Find where the given text appears and provide that cell's center as [X, Y] coordinate. 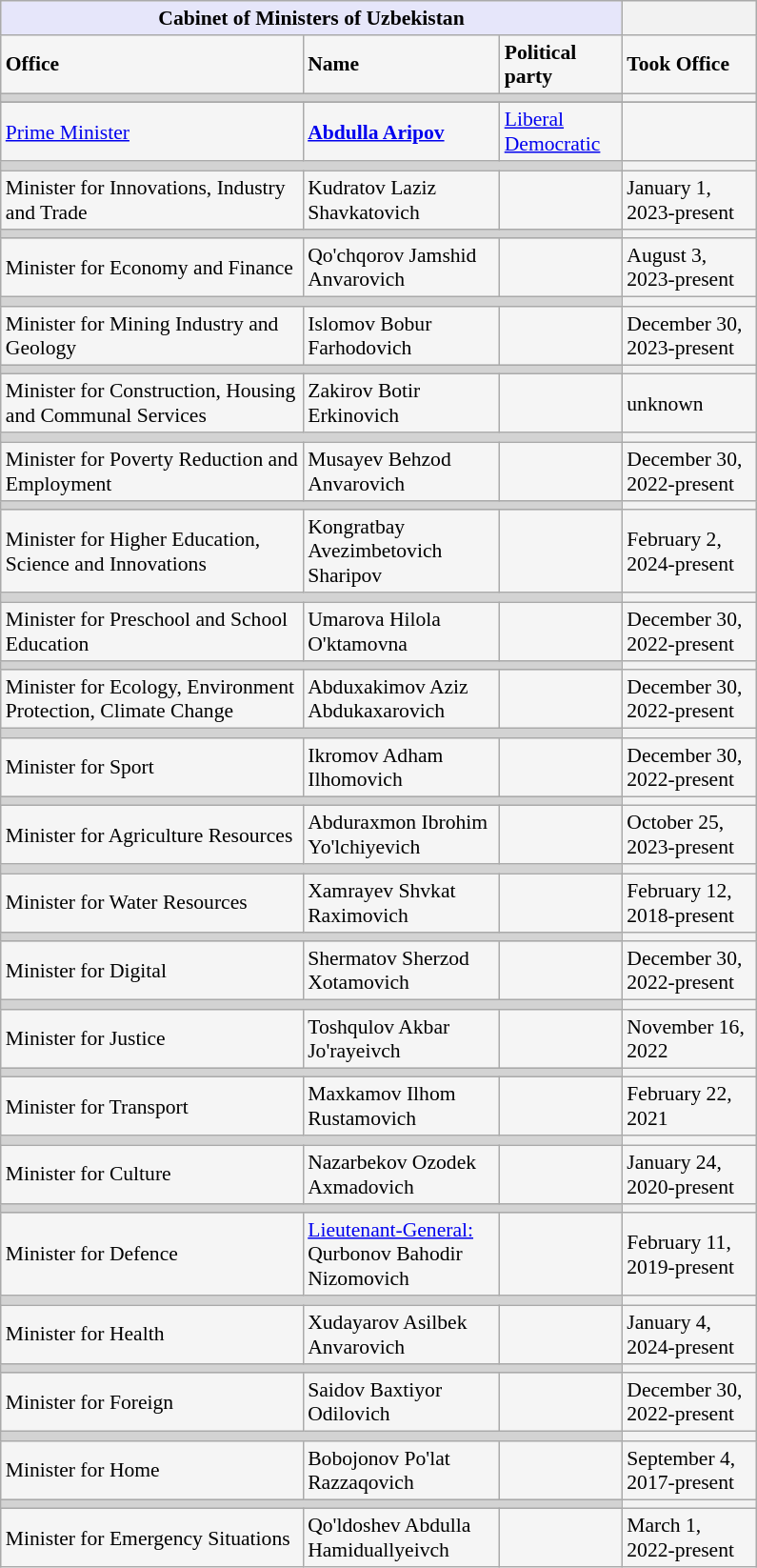
Toshqulov Akbar Jo'rayeivch [402, 1038]
Xamrayev Shvkat Raximovich [402, 903]
Zakirov Botir Erkinovich [402, 404]
Minister for Foreign [152, 1402]
Minister for Higher Education, Science and Innovations [152, 553]
Minister for Culture [152, 1174]
Maxkamov Ilhom Rustamovich [402, 1107]
Minister for Innovations, Industry and Trade [152, 200]
Bobojonov Po'lat Razzaqovich [402, 1471]
Minister for Justice [152, 1038]
Abdulla Aripov [402, 131]
Liberal Democratic [562, 131]
December 30, 2023-present [689, 335]
Minister for Economy and Finance [152, 269]
Minister for Water Resources [152, 903]
Abduraxmon Ibrohim Yo'lchiyevich [402, 834]
Minister for Agriculture Resources [152, 834]
Minister for Poverty Reduction and Employment [152, 471]
February 11, 2019-present [689, 1256]
Saidov Baxtiyor Odilovich [402, 1402]
unknown [689, 404]
February 22, 2021 [689, 1107]
Office [152, 65]
January 1, 2023-present [689, 200]
Minister for Emergency Situations [152, 1538]
Ikromov Adham Ilhomovich [402, 768]
Minister for Sport [152, 768]
Minister for Construction, Housing and Communal Services [152, 404]
January 24, 2020-present [689, 1174]
Minister for Defence [152, 1256]
Kongratbay Avezimbetovich Sharipov [402, 553]
Minister for Preschool and School Education [152, 631]
March 1, 2022-present [689, 1538]
Islomov Bobur Farhodovich [402, 335]
Abduxakimov Aziz Abdukaxarovich [402, 699]
Name [402, 65]
Minister for Ecology, Environment Protection, Climate Change [152, 699]
Nazarbekov Ozodek Axmadovich [402, 1174]
Musayev Behzod Anvarovich [402, 471]
Took Office [689, 65]
February 12, 2018-present [689, 903]
August 3, 2023-present [689, 269]
Prime Minister [152, 131]
Kudratov Laziz Shavkatovich [402, 200]
September 4, 2017-present [689, 1471]
Minister for Health [152, 1334]
November 16, 2022 [689, 1038]
Xudayarov Asilbek Anvarovich [402, 1334]
Minister for Mining Industry and Geology [152, 335]
Minister for Home [152, 1471]
Lieutenant-General:Qurbonov Bahodir Nizomovich [402, 1256]
January 4, 2024-present [689, 1334]
Minister for Transport [152, 1107]
Shermatov Sherzod Xotamovich [402, 972]
Qo'chqorov Jamshid Anvarovich [402, 269]
Qo'ldoshev Abdulla Hamiduallyeivch [402, 1538]
Cabinet of Ministers of Uzbekistan [311, 18]
October 25, 2023-present [689, 834]
February 2, 2024-present [689, 553]
Umarova Hilola O'ktamovna [402, 631]
Minister for Digital [152, 972]
Political party [562, 65]
